From the cell containing the given text, extract its center point as [x, y] coordinate. 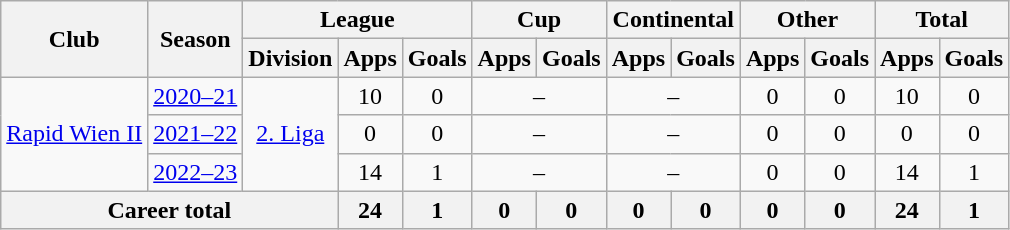
Season [196, 39]
Total [942, 20]
2021–22 [196, 134]
Continental [673, 20]
2022–23 [196, 172]
Club [74, 39]
League [358, 20]
2020–21 [196, 96]
Career total [170, 210]
Division [290, 58]
Rapid Wien II [74, 134]
2. Liga [290, 134]
Cup [539, 20]
Other [807, 20]
